Extract the [x, y] coordinate from the center of the cell holding the provided text.  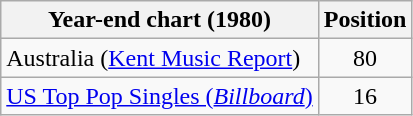
80 [365, 58]
Position [365, 20]
Australia (Kent Music Report) [160, 58]
US Top Pop Singles (Billboard) [160, 96]
16 [365, 96]
Year-end chart (1980) [160, 20]
